Find where the given text appears and provide that cell's center as [x, y] coordinate. 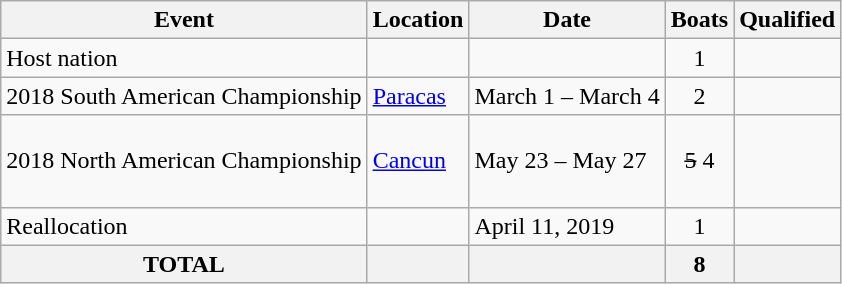
2018 South American Championship [184, 96]
Paracas [418, 96]
Cancun [418, 161]
2 [699, 96]
May 23 – May 27 [567, 161]
TOTAL [184, 264]
8 [699, 264]
Qualified [788, 20]
Boats [699, 20]
Date [567, 20]
Event [184, 20]
Location [418, 20]
March 1 – March 4 [567, 96]
April 11, 2019 [567, 226]
Reallocation [184, 226]
5 4 [699, 161]
Host nation [184, 58]
2018 North American Championship [184, 161]
